Locate the cell with the specified text and output its [X, Y] center coordinate. 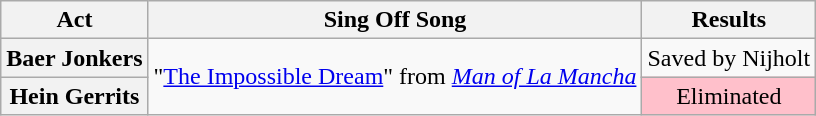
Saved by Nijholt [729, 58]
Results [729, 20]
Sing Off Song [395, 20]
"The Impossible Dream" from Man of La Mancha [395, 77]
Baer Jonkers [74, 58]
Act [74, 20]
Hein Gerrits [74, 96]
Eliminated [729, 96]
